From the cell containing the given text, extract its center point as [X, Y] coordinate. 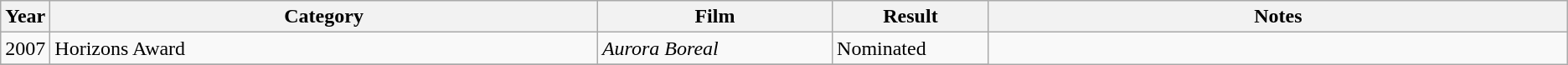
Category [324, 17]
Aurora Boreal [714, 48]
Notes [1278, 17]
Horizons Award [324, 48]
2007 [25, 48]
Year [25, 17]
Result [911, 17]
Film [714, 17]
Nominated [911, 48]
